Determine the [X, Y] coordinate at the center of the cell enclosing the given text.  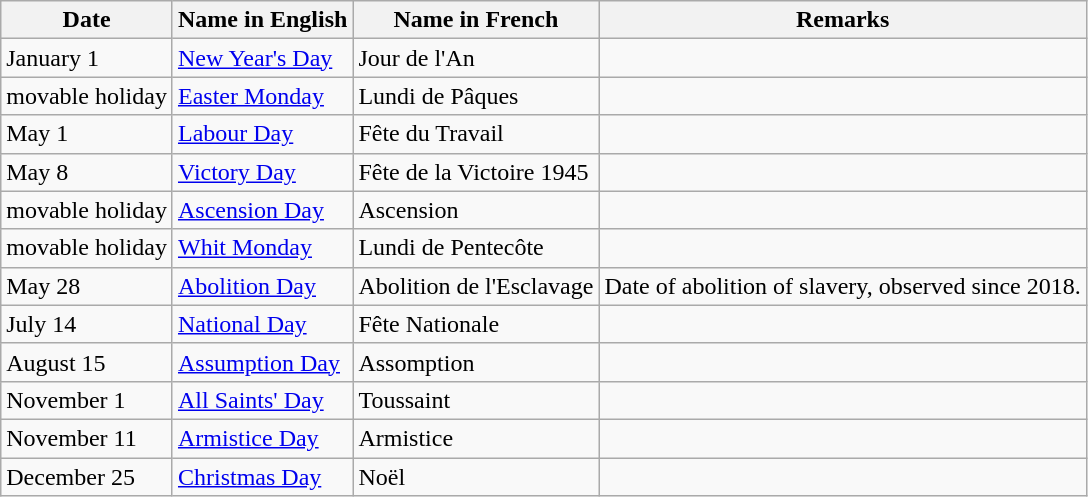
Jour de l'An [476, 58]
Armistice [476, 438]
May 1 [87, 134]
May 28 [87, 286]
Abolition de l'Esclavage [476, 286]
May 8 [87, 172]
July 14 [87, 324]
Ascension Day [262, 210]
Name in English [262, 20]
Christmas Day [262, 477]
Fête du Travail [476, 134]
Toussaint [476, 400]
Armistice Day [262, 438]
January 1 [87, 58]
Abolition Day [262, 286]
Easter Monday [262, 96]
Date of abolition of slavery, observed since 2018. [842, 286]
December 25 [87, 477]
Ascension [476, 210]
August 15 [87, 362]
Labour Day [262, 134]
Victory Day [262, 172]
November 1 [87, 400]
National Day [262, 324]
November 11 [87, 438]
New Year's Day [262, 58]
Assomption [476, 362]
Whit Monday [262, 248]
Lundi de Pâques [476, 96]
Lundi de Pentecôte [476, 248]
Fête Nationale [476, 324]
Remarks [842, 20]
Noël [476, 477]
All Saints' Day [262, 400]
Date [87, 20]
Assumption Day [262, 362]
Name in French [476, 20]
Fête de la Victoire 1945 [476, 172]
